Provide the [X, Y] coordinate of the cell's center where the given text is located.  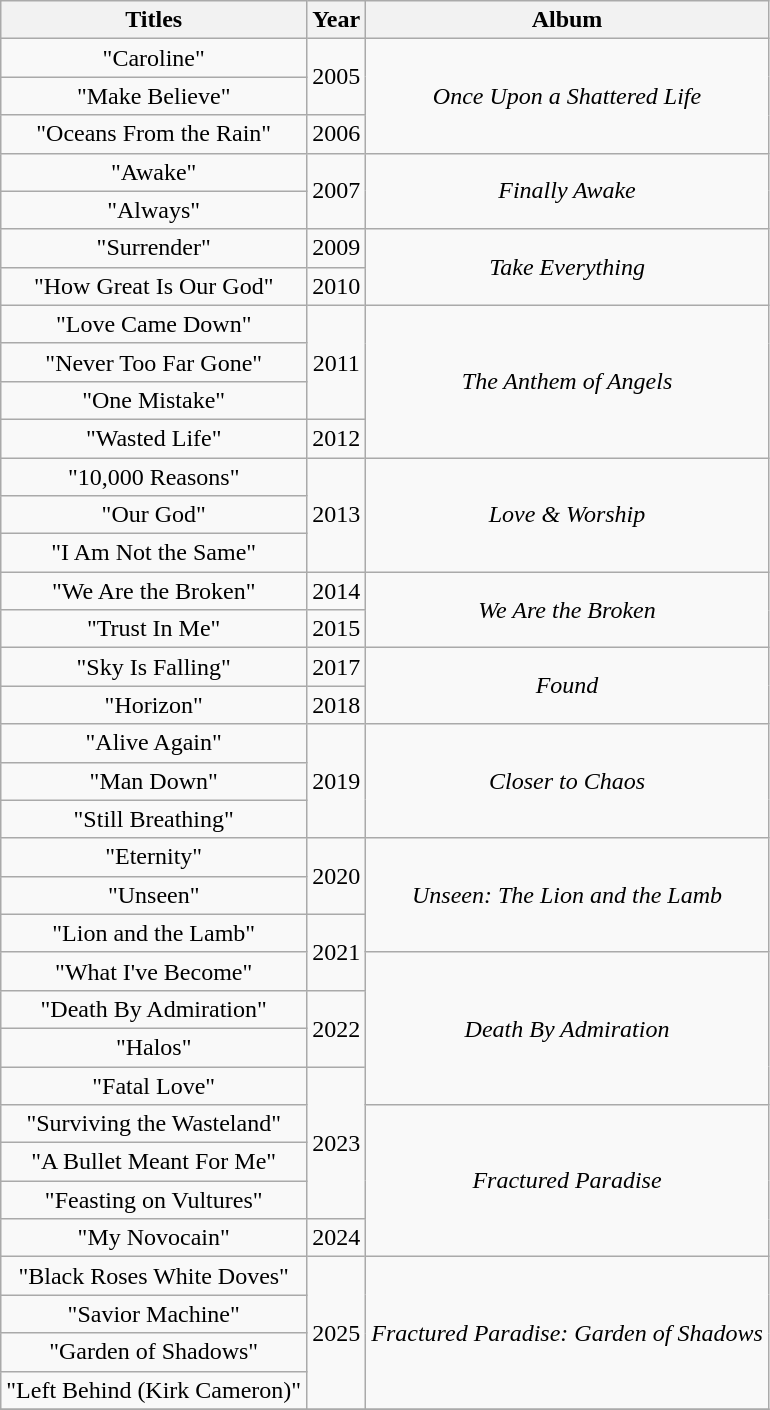
Closer to Chaos [568, 781]
Once Upon a Shattered Life [568, 96]
The Anthem of Angels [568, 381]
Found [568, 686]
Album [568, 20]
Love & Worship [568, 515]
"A Bullet Meant For Me" [154, 1162]
"One Mistake" [154, 400]
Finally Awake [568, 191]
"Black Roses White Doves" [154, 1276]
"Eternity" [154, 857]
Take Everything [568, 267]
"10,000 Reasons" [154, 477]
"Alive Again" [154, 743]
"I Am Not the Same" [154, 553]
"Death By Admiration" [154, 1009]
"Oceans From the Rain" [154, 134]
"Make Believe" [154, 96]
2025 [336, 1333]
2022 [336, 1028]
"Our God" [154, 515]
Titles [154, 20]
"Wasted Life" [154, 438]
"Left Behind (Kirk Cameron)" [154, 1390]
"Man Down" [154, 781]
"Caroline" [154, 58]
Fractured Paradise [568, 1181]
"Horizon" [154, 705]
"Unseen" [154, 895]
2007 [336, 191]
"Surviving the Wasteland" [154, 1124]
2010 [336, 286]
2020 [336, 876]
"My Novocain" [154, 1238]
"How Great Is Our God" [154, 286]
We Are the Broken [568, 610]
"Fatal Love" [154, 1085]
"Surrender" [154, 248]
2012 [336, 438]
"Sky Is Falling" [154, 667]
"Feasting on Vultures" [154, 1200]
2019 [336, 781]
"Always" [154, 210]
2013 [336, 515]
2017 [336, 667]
"Lion and the Lamb" [154, 933]
"We Are the Broken" [154, 591]
2021 [336, 952]
2015 [336, 629]
"Still Breathing" [154, 819]
2011 [336, 362]
2023 [336, 1142]
"Halos" [154, 1047]
"Love Came Down" [154, 324]
"Awake" [154, 172]
Unseen: The Lion and the Lamb [568, 895]
"Savior Machine" [154, 1314]
2005 [336, 77]
Death By Admiration [568, 1028]
"Garden of Shadows" [154, 1352]
Year [336, 20]
"What I've Become" [154, 971]
Fractured Paradise: Garden of Shadows [568, 1333]
2024 [336, 1238]
"Trust In Me" [154, 629]
2006 [336, 134]
"Never Too Far Gone" [154, 362]
2018 [336, 705]
2014 [336, 591]
2009 [336, 248]
